Detect which cell encompasses the target text, then output its (X, Y) center coordinate. 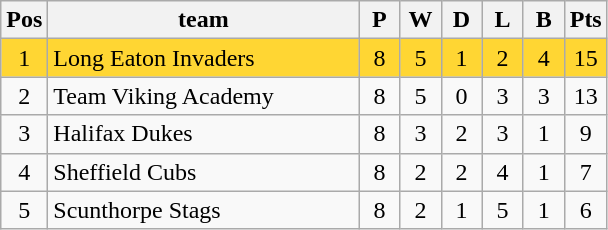
B (544, 20)
9 (586, 134)
6 (586, 210)
13 (586, 96)
Pts (586, 20)
Long Eaton Invaders (204, 58)
Scunthorpe Stags (204, 210)
Sheffield Cubs (204, 172)
P (380, 20)
15 (586, 58)
Pos (24, 20)
Team Viking Academy (204, 96)
L (502, 20)
team (204, 20)
7 (586, 172)
D (462, 20)
Halifax Dukes (204, 134)
W (420, 20)
0 (462, 96)
